Find where the given text appears and provide that cell's center as (x, y) coordinate. 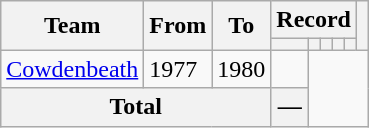
To (242, 26)
Team (72, 26)
Total (136, 107)
From (178, 26)
Record (314, 20)
1980 (242, 69)
1977 (178, 69)
— (290, 107)
Cowdenbeath (72, 69)
